Provide the (x, y) coordinate of the cell's center where the given text is located.  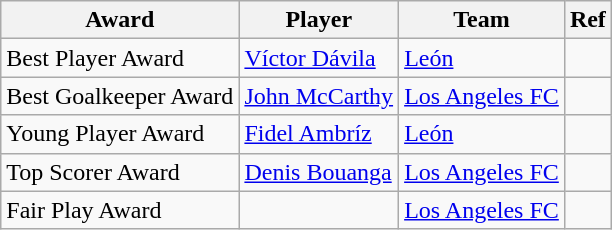
Best Player Award (120, 58)
Ref (588, 20)
Young Player Award (120, 134)
Top Scorer Award (120, 172)
Award (120, 20)
Denis Bouanga (319, 172)
Fidel Ambríz (319, 134)
Fair Play Award (120, 210)
Víctor Dávila (319, 58)
John McCarthy (319, 96)
Best Goalkeeper Award (120, 96)
Player (319, 20)
Team (482, 20)
